Search for the cell housing the specified text and yield its [X, Y] center coordinate. 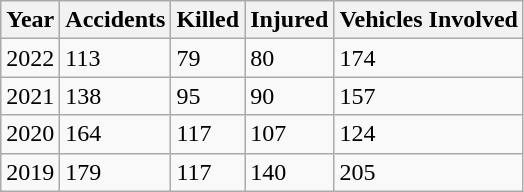
113 [116, 58]
Vehicles Involved [429, 20]
179 [116, 172]
79 [208, 58]
157 [429, 96]
124 [429, 134]
2019 [30, 172]
95 [208, 96]
90 [290, 96]
140 [290, 172]
80 [290, 58]
107 [290, 134]
Killed [208, 20]
2020 [30, 134]
Year [30, 20]
Injured [290, 20]
138 [116, 96]
2021 [30, 96]
2022 [30, 58]
Accidents [116, 20]
164 [116, 134]
174 [429, 58]
205 [429, 172]
